Extract the [X, Y] coordinate from the center of the cell holding the provided text.  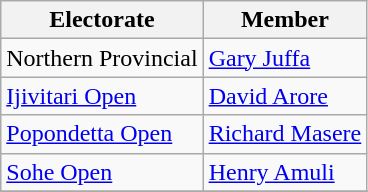
Ijivitari Open [102, 96]
Popondetta Open [102, 134]
Richard Masere [285, 134]
Henry Amuli [285, 172]
Electorate [102, 20]
Northern Provincial [102, 58]
Gary Juffa [285, 58]
David Arore [285, 96]
Member [285, 20]
Sohe Open [102, 172]
